Return the (X, Y) coordinate for the center point of the cell that contains the specified text.  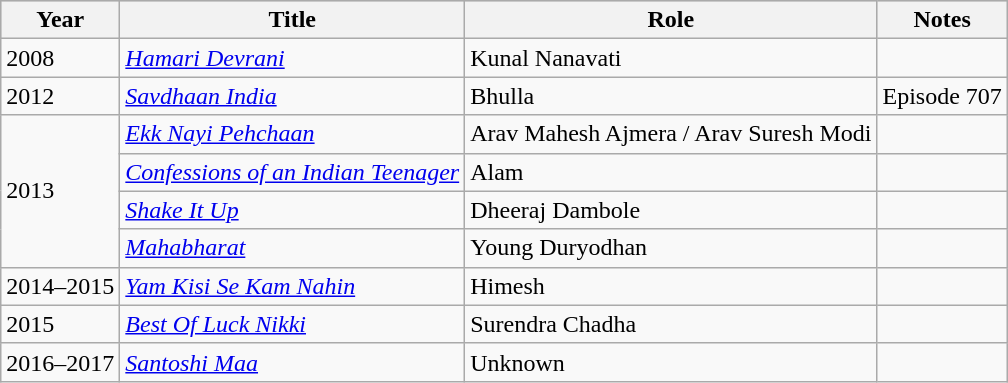
2015 (60, 324)
Alam (671, 172)
Young Duryodhan (671, 248)
Shake It Up (292, 210)
Hamari Devrani (292, 58)
Year (60, 20)
Title (292, 20)
2013 (60, 191)
Episode 707 (942, 96)
Dheeraj Dambole (671, 210)
2016–2017 (60, 362)
Yam Kisi Se Kam Nahin (292, 286)
2014–2015 (60, 286)
Confessions of an Indian Teenager (292, 172)
Savdhaan India (292, 96)
Arav Mahesh Ajmera / Arav Suresh Modi (671, 134)
Unknown (671, 362)
Himesh (671, 286)
2008 (60, 58)
Surendra Chadha (671, 324)
Best Of Luck Nikki (292, 324)
Bhulla (671, 96)
Kunal Nanavati (671, 58)
2012 (60, 96)
Ekk Nayi Pehchaan (292, 134)
Santoshi Maa (292, 362)
Mahabharat (292, 248)
Notes (942, 20)
Role (671, 20)
